Scan for the cell matching the given text and deliver its (x, y) coordinate at center. 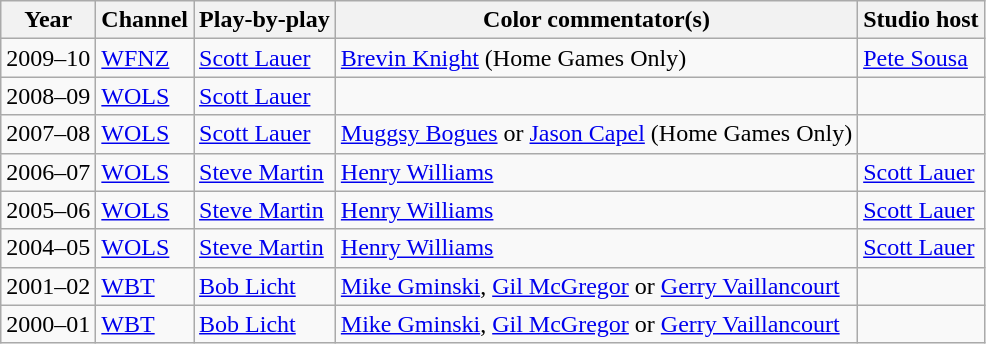
Muggsy Bogues or Jason Capel (Home Games Only) (596, 134)
Studio host (921, 20)
Year (48, 20)
2006–07 (48, 172)
Color commentator(s) (596, 20)
Channel (145, 20)
2007–08 (48, 134)
Pete Sousa (921, 58)
2001–02 (48, 286)
2005–06 (48, 210)
WFNZ (145, 58)
2009–10 (48, 58)
2000–01 (48, 324)
2008–09 (48, 96)
Brevin Knight (Home Games Only) (596, 58)
Play-by-play (265, 20)
2004–05 (48, 248)
